Return (x, y) of the center of cell containing provided text 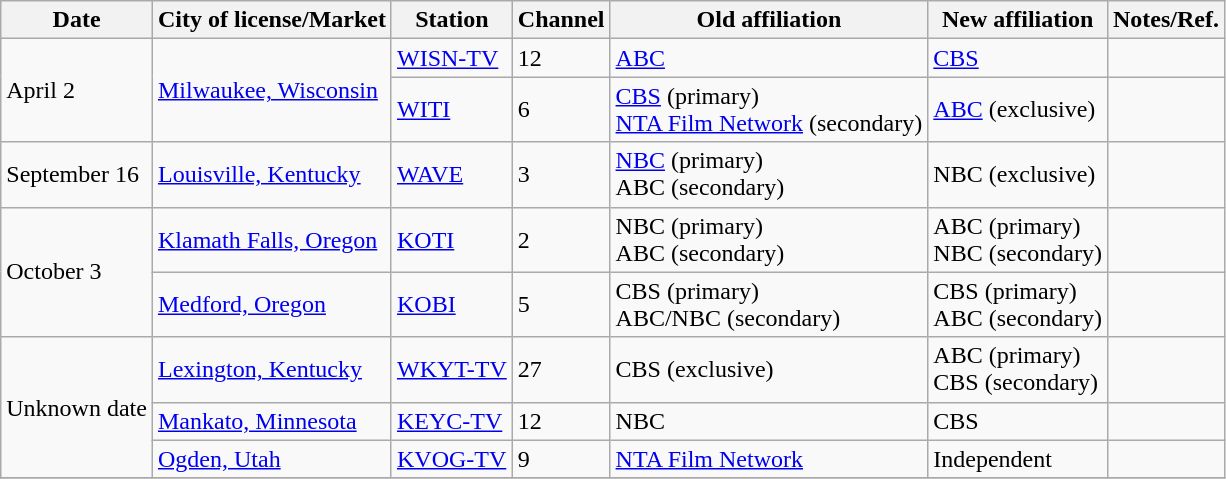
WAVE (452, 174)
CBS (primary) ABC/NBC (secondary) (769, 304)
ABC (primary) NBC (secondary) (1018, 240)
Old affiliation (769, 20)
NBC (exclusive) (1018, 174)
WITI (452, 110)
CBS (primary) NTA Film Network (secondary) (769, 110)
ABC (exclusive) (1018, 110)
ABC (primary) CBS (secondary) (1018, 370)
Independent (1018, 459)
April 2 (77, 90)
3 (561, 174)
Milwaukee, Wisconsin (272, 90)
Ogden, Utah (272, 459)
2 (561, 240)
9 (561, 459)
Notes/Ref. (1166, 20)
Date (77, 20)
Channel (561, 20)
KVOG-TV (452, 459)
New affiliation (1018, 20)
6 (561, 110)
City of license/Market (272, 20)
Mankato, Minnesota (272, 421)
ABC (769, 58)
KOBI (452, 304)
NBC (769, 421)
CBS (exclusive) (769, 370)
27 (561, 370)
Unknown date (77, 408)
September 16 (77, 174)
Lexington, Kentucky (272, 370)
KOTI (452, 240)
Medford, Oregon (272, 304)
October 3 (77, 272)
Klamath Falls, Oregon (272, 240)
KEYC-TV (452, 421)
Louisville, Kentucky (272, 174)
CBS (primary) ABC (secondary) (1018, 304)
WKYT-TV (452, 370)
NTA Film Network (769, 459)
5 (561, 304)
WISN-TV (452, 58)
Station (452, 20)
